Scan for the cell matching the given text and deliver its (X, Y) coordinate at center. 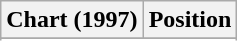
Chart (1997) (72, 20)
Position (190, 20)
